Scan for the cell matching the given text and deliver its (X, Y) coordinate at center. 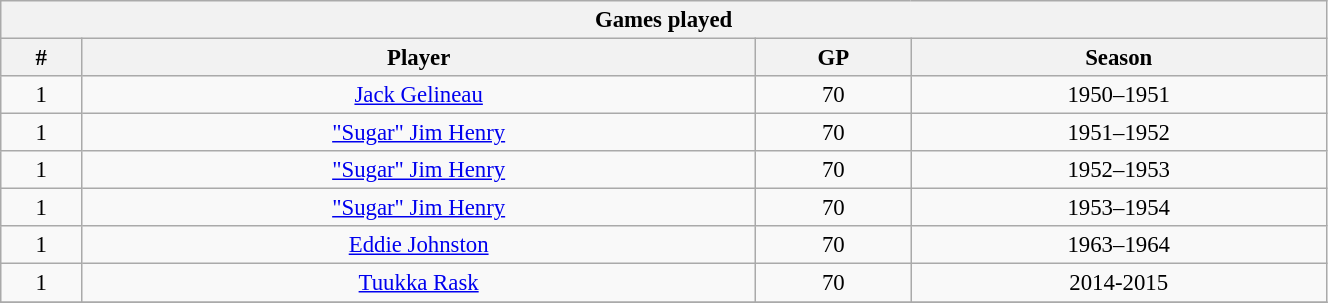
Player (418, 58)
1952–1953 (1119, 170)
Games played (664, 20)
Jack Gelineau (418, 95)
Season (1119, 58)
1963–1964 (1119, 245)
1951–1952 (1119, 133)
GP (834, 58)
Tuukka Rask (418, 283)
Eddie Johnston (418, 245)
2014-2015 (1119, 283)
1953–1954 (1119, 208)
# (42, 58)
1950–1951 (1119, 95)
